Pinpoint the cell where the given text exists, returning its [x, y] midpoint coordinate. 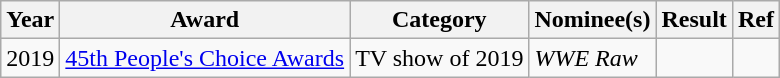
45th People's Choice Awards [205, 58]
Nominee(s) [592, 20]
Ref [756, 20]
Result [694, 20]
2019 [30, 58]
Category [440, 20]
Year [30, 20]
Award [205, 20]
TV show of 2019 [440, 58]
WWE Raw [592, 58]
